Return the [x, y] coordinate for the center point of the cell that contains the specified text.  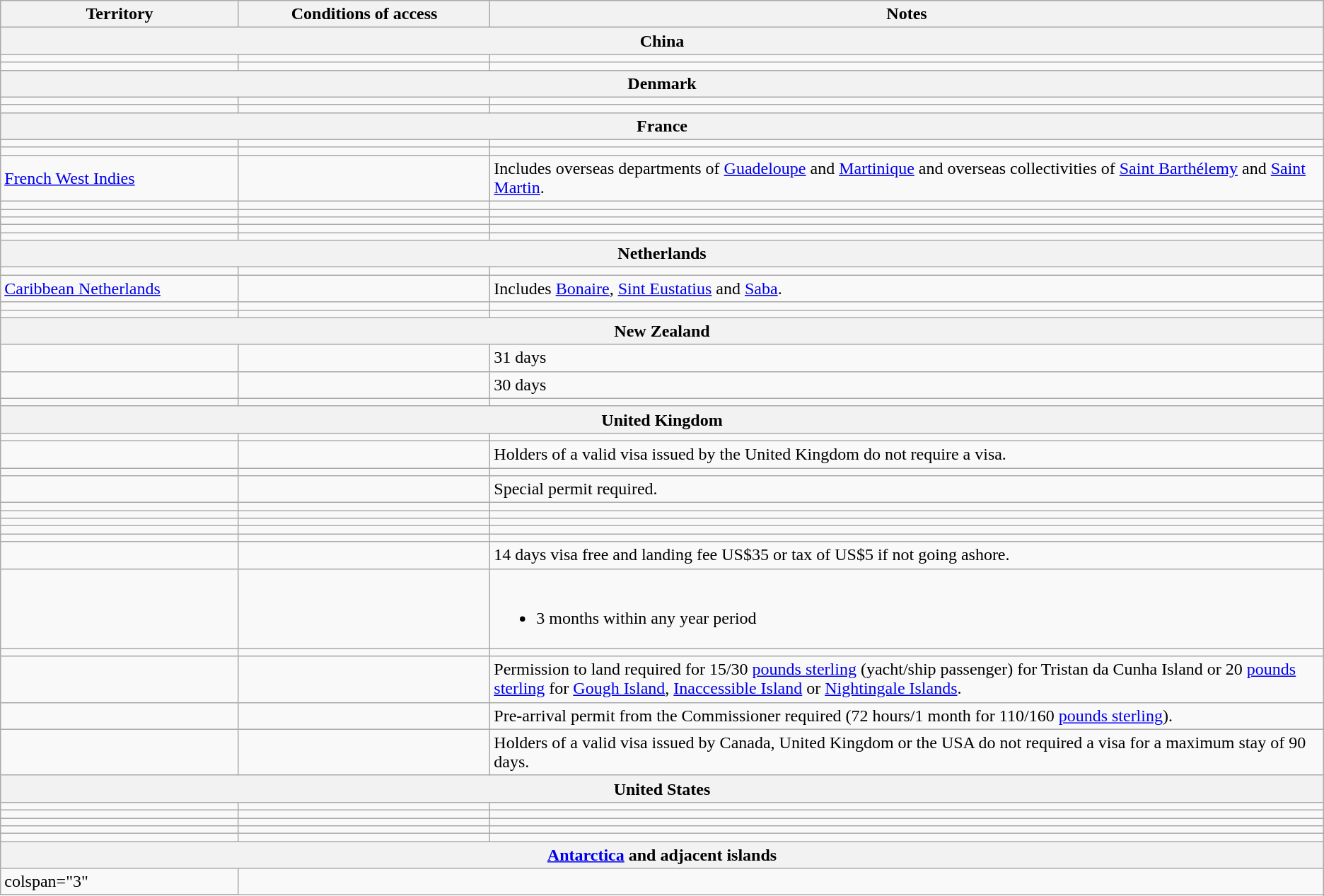
Antarctica and adjacent islands [662, 855]
France [662, 126]
United States [662, 789]
Special permit required. [907, 489]
Notes [907, 14]
3 months within any year period [907, 608]
Includes overseas departments of Guadeloupe and Martinique and overseas collectivities of Saint Barthélemy and Saint Martin. [907, 178]
French West Indies [120, 178]
China [662, 41]
30 days [907, 385]
14 days visa free and landing fee US$35 or tax of US$5 if not going ashore. [907, 555]
Territory [120, 14]
Holders of a valid visa issued by Canada, United Kingdom or the USA do not required a visa for a maximum stay of 90 days. [907, 752]
colspan="3" [120, 882]
Netherlands [662, 254]
New Zealand [662, 331]
Denmark [662, 83]
Pre-arrival permit from the Commissioner required (72 hours/1 month for 110/160 pounds sterling). [907, 716]
Caribbean Netherlands [120, 289]
United Kingdom [662, 419]
Includes Bonaire, Sint Eustatius and Saba. [907, 289]
31 days [907, 358]
Conditions of access [364, 14]
Holders of a valid visa issued by the United Kingdom do not require a visa. [907, 454]
